Search for the cell housing the specified text and yield its (x, y) center coordinate. 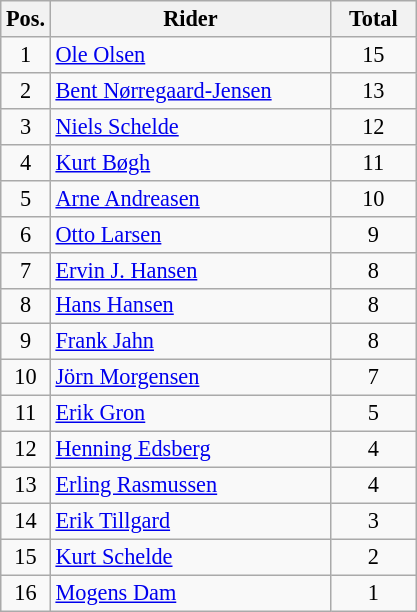
Pos. (26, 19)
Frank Jahn (190, 342)
Arne Andreasen (190, 198)
16 (26, 593)
Hans Hansen (190, 306)
Erik Tillgard (190, 521)
6 (26, 234)
14 (26, 521)
Ole Olsen (190, 55)
Rider (190, 19)
Kurt Bøgh (190, 162)
Bent Nørregaard-Jensen (190, 90)
Ervin J. Hansen (190, 270)
Total (374, 19)
Jörn Morgensen (190, 378)
Henning Edsberg (190, 450)
Kurt Schelde (190, 557)
Erling Rasmussen (190, 485)
Erik Gron (190, 414)
Otto Larsen (190, 234)
Mogens Dam (190, 593)
Niels Schelde (190, 126)
